Provide the (x, y) coordinate of the cell's center where the given text is located.  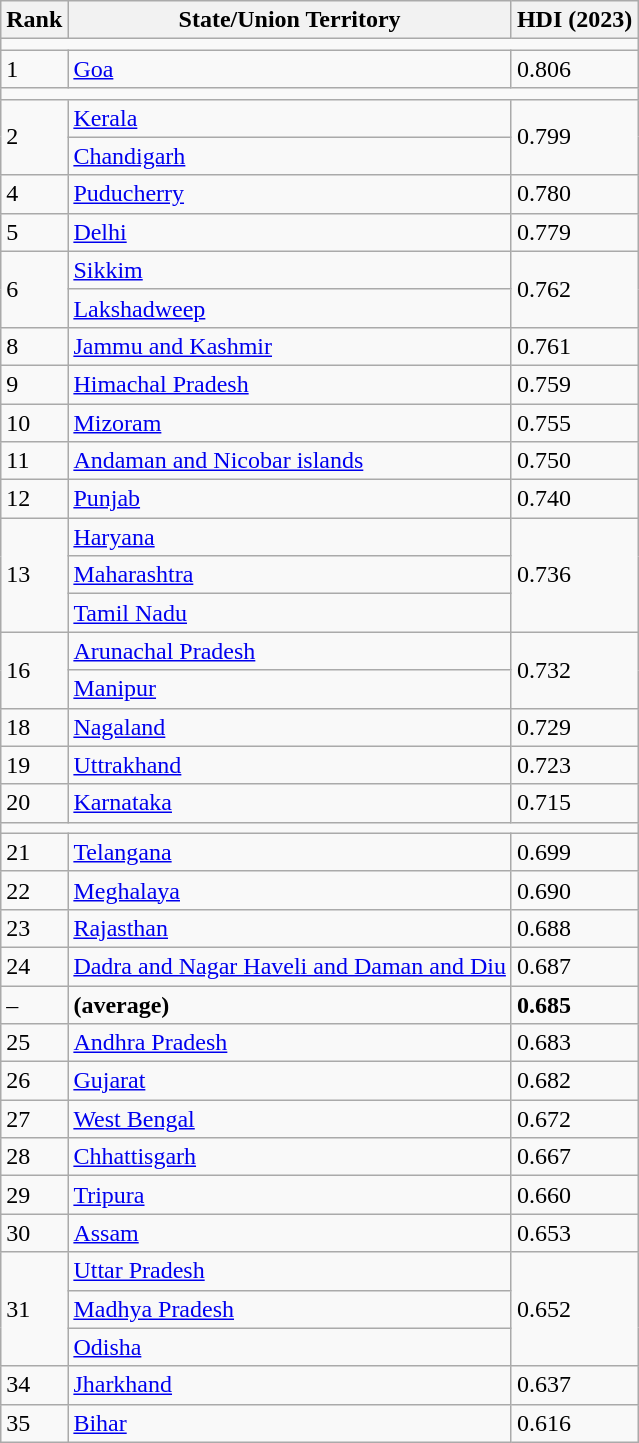
HDI (2023) (574, 20)
0.762 (574, 289)
0.755 (574, 423)
Nagaland (290, 727)
20 (34, 803)
12 (34, 499)
10 (34, 423)
0.715 (574, 803)
Goa (290, 69)
Tripura (290, 1195)
Uttrakhand (290, 765)
Maharashtra (290, 575)
Kerala (290, 118)
6 (34, 289)
0.732 (574, 670)
9 (34, 384)
0.736 (574, 575)
West Bengal (290, 1119)
State/Union Territory (290, 20)
Delhi (290, 232)
0.779 (574, 232)
0.729 (574, 727)
Uttar Pradesh (290, 1271)
0.637 (574, 1385)
19 (34, 765)
Punjab (290, 499)
Bihar (290, 1423)
Sikkim (290, 270)
0.780 (574, 194)
4 (34, 194)
29 (34, 1195)
16 (34, 670)
Assam (290, 1233)
Karnataka (290, 803)
Dadra and Nagar Haveli and Daman and Diu (290, 966)
Chandigarh (290, 156)
Jammu and Kashmir (290, 346)
Andaman and Nicobar islands (290, 461)
Arunachal Pradesh (290, 651)
0.672 (574, 1119)
0.652 (574, 1309)
22 (34, 890)
Puducherry (290, 194)
0.667 (574, 1157)
13 (34, 575)
0.699 (574, 852)
25 (34, 1043)
Madhya Pradesh (290, 1309)
28 (34, 1157)
0.660 (574, 1195)
Meghalaya (290, 890)
0.750 (574, 461)
0.616 (574, 1423)
0.685 (574, 1005)
Mizoram (290, 423)
35 (34, 1423)
18 (34, 727)
5 (34, 232)
27 (34, 1119)
0.740 (574, 499)
0.761 (574, 346)
Rajasthan (290, 928)
30 (34, 1233)
0.799 (574, 137)
0.723 (574, 765)
0.688 (574, 928)
Telangana (290, 852)
0.690 (574, 890)
Odisha (290, 1347)
8 (34, 346)
0.687 (574, 966)
2 (34, 137)
Andhra Pradesh (290, 1043)
31 (34, 1309)
Chhattisgarh (290, 1157)
0.683 (574, 1043)
0.759 (574, 384)
Manipur (290, 689)
11 (34, 461)
0.806 (574, 69)
– (34, 1005)
Haryana (290, 537)
34 (34, 1385)
26 (34, 1081)
1 (34, 69)
Tamil Nadu (290, 613)
0.682 (574, 1081)
(average) (290, 1005)
Himachal Pradesh (290, 384)
Jharkhand (290, 1385)
0.653 (574, 1233)
Gujarat (290, 1081)
24 (34, 966)
Lakshadweep (290, 308)
Rank (34, 20)
23 (34, 928)
21 (34, 852)
